For the text-containing cell, return its midpoint in (x, y) coordinate format. 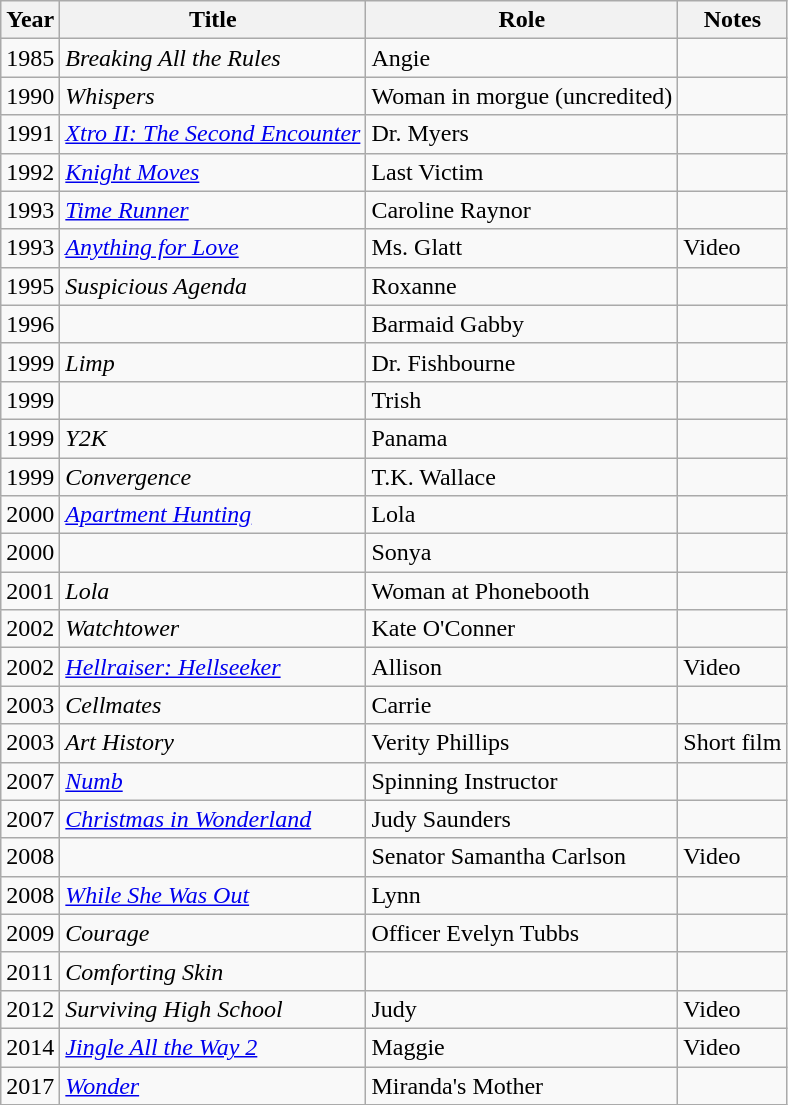
1991 (30, 134)
Angie (522, 58)
Role (522, 20)
While She Was Out (213, 895)
Time Runner (213, 210)
Barmaid Gabby (522, 324)
Convergence (213, 477)
Suspicious Agenda (213, 286)
Watchtower (213, 629)
T.K. Wallace (522, 477)
Allison (522, 667)
Apartment Hunting (213, 515)
Miranda's Mother (522, 1085)
Comforting Skin (213, 971)
Wonder (213, 1085)
Lynn (522, 895)
Christmas in Wonderland (213, 819)
Surviving High School (213, 1009)
Carrie (522, 705)
Cellmates (213, 705)
Dr. Fishbourne (522, 362)
Limp (213, 362)
Sonya (522, 553)
2001 (30, 591)
1995 (30, 286)
Woman at Phonebooth (522, 591)
Courage (213, 933)
Senator Samantha Carlson (522, 857)
Trish (522, 400)
Verity Phillips (522, 743)
Art History (213, 743)
2012 (30, 1009)
1985 (30, 58)
Hellraiser: Hellseeker (213, 667)
Panama (522, 438)
2011 (30, 971)
Ms. Glatt (522, 248)
Caroline Raynor (522, 210)
Breaking All the Rules (213, 58)
Roxanne (522, 286)
Spinning Instructor (522, 781)
Kate O'Conner (522, 629)
Officer Evelyn Tubbs (522, 933)
2009 (30, 933)
Anything for Love (213, 248)
1992 (30, 172)
Y2K (213, 438)
Whispers (213, 96)
Judy (522, 1009)
Notes (732, 20)
Knight Moves (213, 172)
1996 (30, 324)
1990 (30, 96)
Xtro II: The Second Encounter (213, 134)
Numb (213, 781)
2017 (30, 1085)
Maggie (522, 1047)
Jingle All the Way 2 (213, 1047)
2014 (30, 1047)
Title (213, 20)
Short film (732, 743)
Last Victim (522, 172)
Dr. Myers (522, 134)
Year (30, 20)
Woman in morgue (uncredited) (522, 96)
Judy Saunders (522, 819)
